Extract the [x, y] coordinate from the center of the cell holding the provided text.  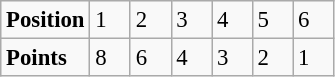
Points [46, 58]
8 [110, 58]
Position [46, 20]
5 [272, 20]
